Pinpoint the cell where the given text exists, returning its [X, Y] midpoint coordinate. 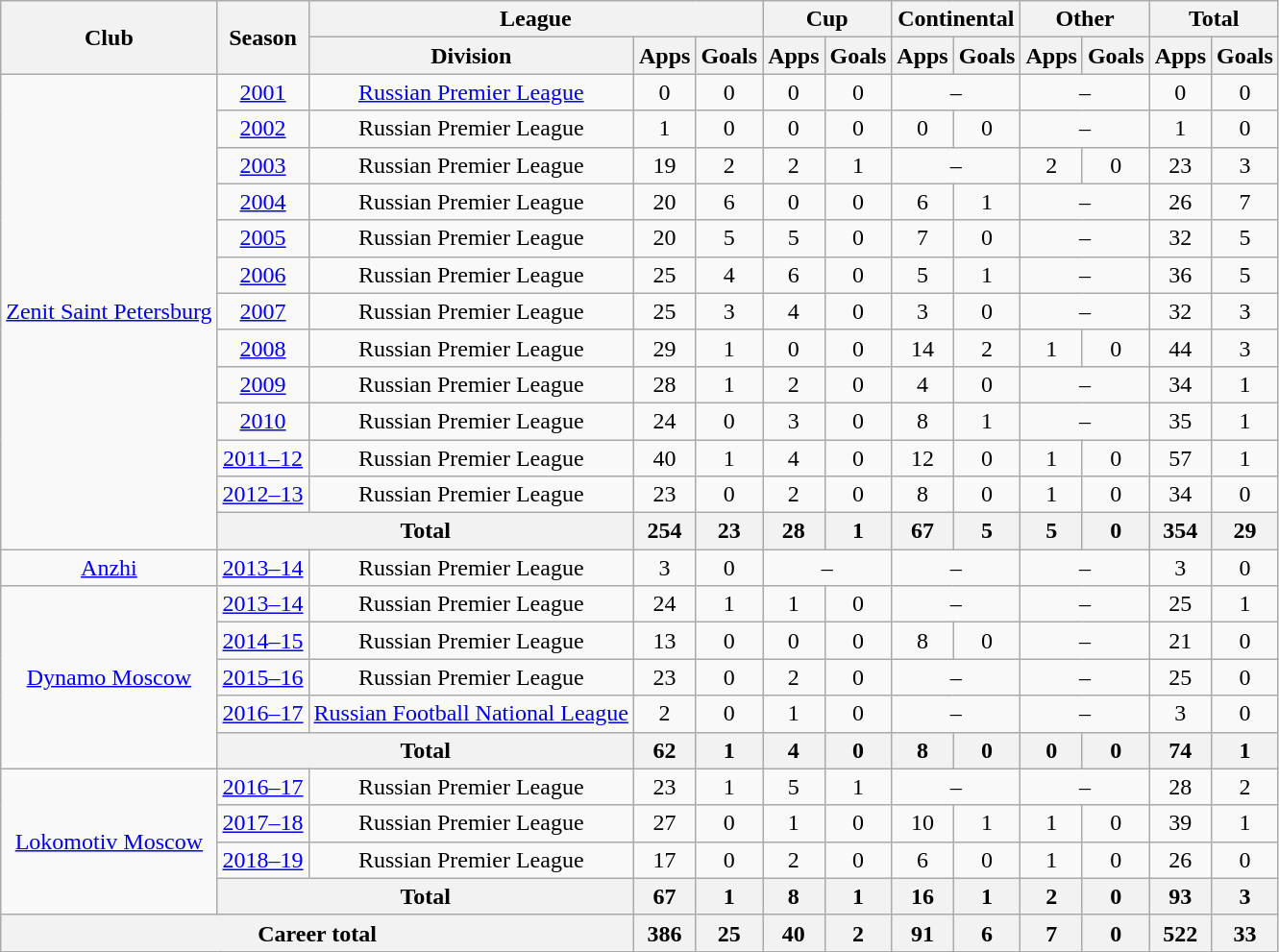
354 [1180, 531]
62 [664, 750]
10 [922, 823]
2014–15 [263, 641]
35 [1180, 421]
17 [664, 860]
2011–12 [263, 458]
Dynamo Moscow [110, 677]
93 [1180, 896]
21 [1180, 641]
Zenit Saint Petersburg [110, 311]
2001 [263, 92]
2018–19 [263, 860]
Lokomotiv Moscow [110, 842]
2005 [263, 238]
Russian Football National League [471, 714]
44 [1180, 348]
14 [922, 348]
Continental [956, 19]
254 [664, 531]
League [536, 19]
57 [1180, 458]
Anzhi [110, 568]
39 [1180, 823]
Other [1085, 19]
13 [664, 641]
19 [664, 165]
16 [922, 896]
2017–18 [263, 823]
36 [1180, 275]
386 [664, 933]
74 [1180, 750]
2003 [263, 165]
27 [664, 823]
2009 [263, 384]
Division [471, 56]
2012–13 [263, 495]
2006 [263, 275]
Club [110, 37]
2002 [263, 129]
Season [263, 37]
2008 [263, 348]
Career total [317, 933]
Cup [827, 19]
522 [1180, 933]
2004 [263, 202]
33 [1245, 933]
2015–16 [263, 677]
12 [922, 458]
2007 [263, 311]
91 [922, 933]
2010 [263, 421]
